Return (X, Y) of the center of cell containing provided text 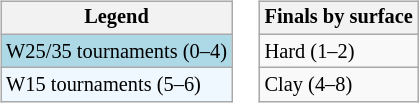
W15 tournaments (5–6) (116, 85)
W25/35 tournaments (0–4) (116, 51)
Finals by surface (339, 18)
Hard (1–2) (339, 51)
Clay (4–8) (339, 85)
Legend (116, 18)
